Extract the [x, y] coordinate from the center of the cell holding the provided text.  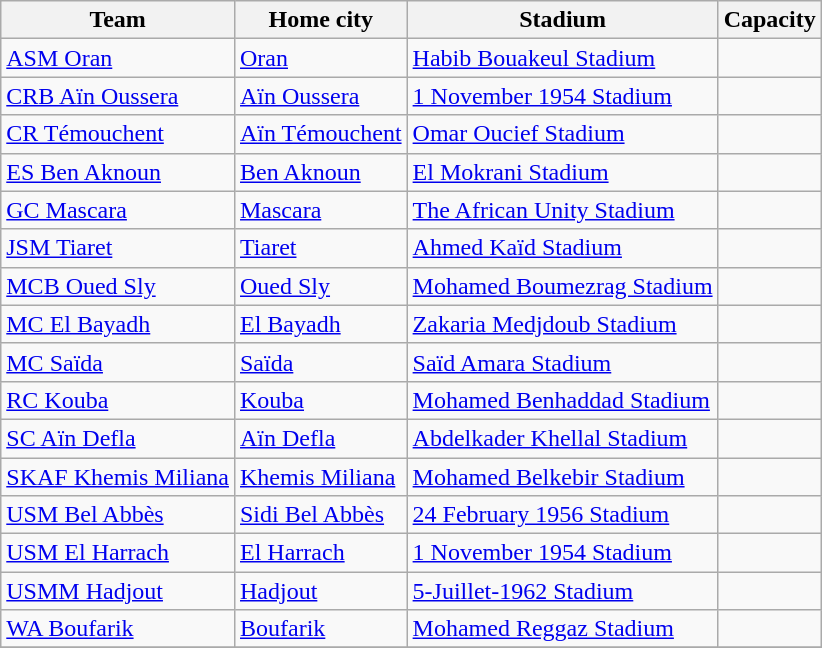
5-Juillet-1962 Stadium [562, 591]
Mohamed Belkebir Stadium [562, 477]
USM El Harrach [118, 553]
Team [118, 20]
CR Témouchent [118, 134]
MC Saïda [118, 362]
Zakaria Medjdoub Stadium [562, 324]
WA Boufarik [118, 629]
24 February 1956 Stadium [562, 515]
Oran [320, 58]
Boufarik [320, 629]
Oued Sly [320, 286]
Abdelkader Khellal Stadium [562, 438]
SC Aïn Defla [118, 438]
Capacity [770, 20]
El Bayadh [320, 324]
Mohamed Boumezrag Stadium [562, 286]
RC Kouba [118, 400]
Saïd Amara Stadium [562, 362]
Habib Bouakeul Stadium [562, 58]
Kouba [320, 400]
Aïn Oussera [320, 96]
SKAF Khemis Miliana [118, 477]
El Mokrani Stadium [562, 172]
Home city [320, 20]
Ahmed Kaïd Stadium [562, 248]
Aïn Defla [320, 438]
Mohamed Reggaz Stadium [562, 629]
Sidi Bel Abbès [320, 515]
ES Ben Aknoun [118, 172]
GC Mascara [118, 210]
JSM Tiaret [118, 248]
CRB Aïn Oussera [118, 96]
El Harrach [320, 553]
Hadjout [320, 591]
Mohamed Benhaddad Stadium [562, 400]
Ben Aknoun [320, 172]
MC El Bayadh [118, 324]
Mascara [320, 210]
The African Unity Stadium [562, 210]
Aïn Témouchent [320, 134]
Stadium [562, 20]
Khemis Miliana [320, 477]
ASM Oran [118, 58]
MCB Oued Sly [118, 286]
Tiaret [320, 248]
USM Bel Abbès [118, 515]
Saïda [320, 362]
Omar Oucief Stadium [562, 134]
USMM Hadjout [118, 591]
